Provide the (x, y) coordinate of the cell's center where the given text is located.  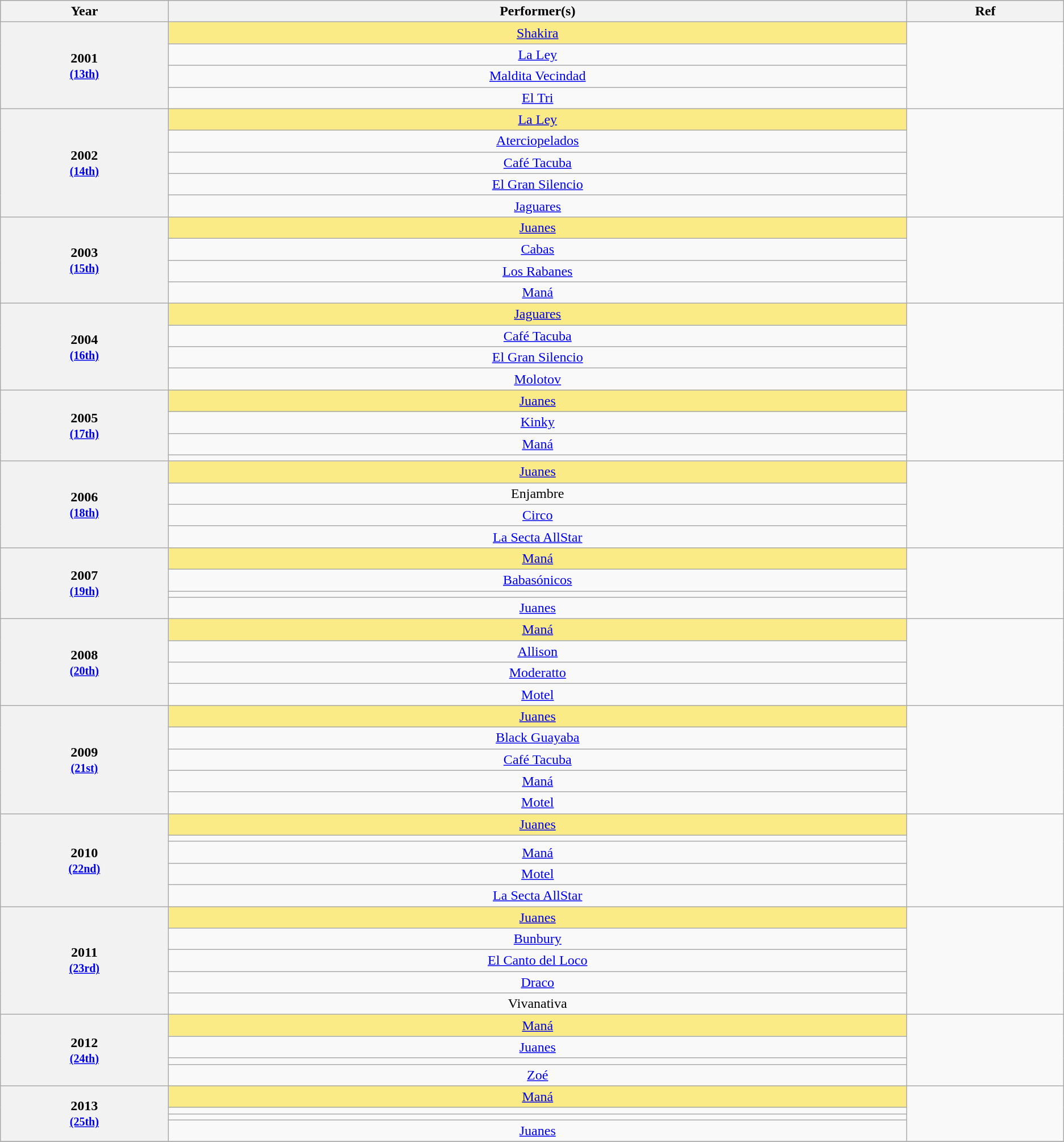
2007 (19th) (84, 583)
2011 (23rd) (84, 960)
Maldita Vecindad (538, 76)
Black Guayaba (538, 738)
2010 (22nd) (84, 859)
Allison (538, 651)
Aterciopelados (538, 141)
Kinky (538, 422)
2004 (16th) (84, 347)
2001 (13th) (84, 65)
Moderatto (538, 673)
2002 (14th) (84, 163)
Circo (538, 515)
2008 (20th) (84, 662)
Ref (986, 11)
El Canto del Loco (538, 961)
2003 (15th) (84, 260)
2009 (21st) (84, 759)
Year (84, 11)
Babasónicos (538, 580)
Cabas (538, 249)
Los Rabanes (538, 271)
Bunbury (538, 939)
Molotov (538, 379)
Zoé (538, 1075)
El Tri (538, 98)
2012 (24th) (84, 1050)
Vivanativa (538, 1004)
2005 (17th) (84, 425)
2013 (25th) (84, 1114)
Performer(s) (538, 11)
Draco (538, 982)
Shakira (538, 33)
Enjambre (538, 493)
2006 (18th) (84, 504)
